From the cell containing the given text, extract its center point as [X, Y] coordinate. 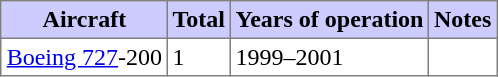
1999–2001 [329, 57]
Years of operation [329, 20]
1 [198, 57]
Total [198, 20]
Boeing 727-200 [84, 57]
Notes [463, 20]
Aircraft [84, 20]
